Identify which cell holds the provided text, then report its [x, y] central coordinate. 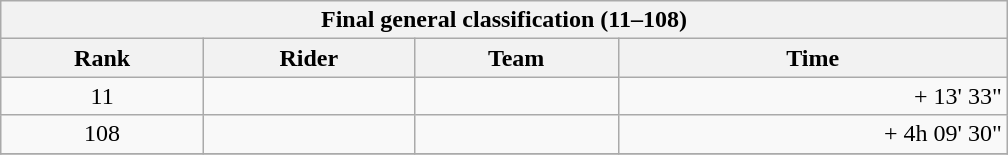
Final general classification (11–108) [504, 20]
+ 4h 09' 30" [812, 134]
Time [812, 58]
108 [102, 134]
Rank [102, 58]
+ 13' 33" [812, 96]
11 [102, 96]
Team [516, 58]
Rider [308, 58]
